Extract the [X, Y] coordinate from the center of the cell holding the provided text.  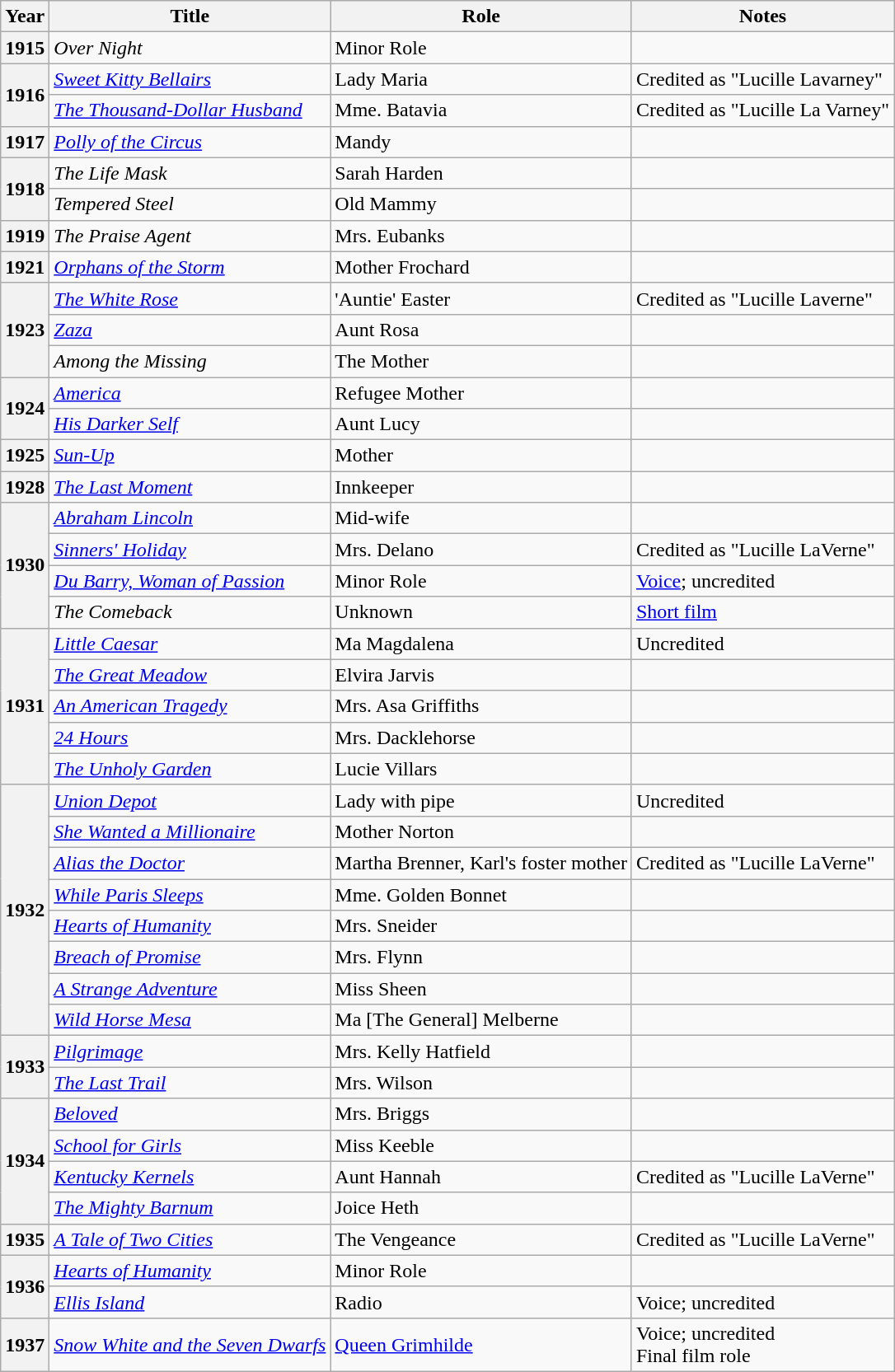
1934 [25, 1161]
Mandy [481, 142]
Among the Missing [190, 361]
Sarah Harden [481, 173]
Alias the Doctor [190, 863]
Mrs. Eubanks [481, 236]
1924 [25, 409]
Union Depot [190, 800]
Abraham Lincoln [190, 518]
Credited as "Lucille Lavarney" [762, 79]
Mother [481, 456]
Lady Maria [481, 79]
A Tale of Two Cities [190, 1239]
1925 [25, 456]
The Last Trail [190, 1083]
The Life Mask [190, 173]
'Auntie' Easter [481, 298]
Mother Frochard [481, 267]
Ma Magdalena [481, 644]
The White Rose [190, 298]
The Praise Agent [190, 236]
Short film [762, 612]
Mrs. Delano [481, 550]
Credited as "Lucille La Varney" [762, 110]
America [190, 393]
Little Caesar [190, 644]
Year [25, 16]
Ellis Island [190, 1302]
Miss Keeble [481, 1145]
His Darker Self [190, 424]
Wild Horse Mesa [190, 1020]
Elvira Jarvis [481, 675]
Unknown [481, 612]
The Vengeance [481, 1239]
The Thousand-Dollar Husband [190, 110]
Orphans of the Storm [190, 267]
1935 [25, 1239]
Miss Sheen [481, 989]
1919 [25, 236]
1931 [25, 706]
Aunt Hannah [481, 1177]
1921 [25, 267]
She Wanted a Millionaire [190, 831]
Mrs. Asa Griffiths [481, 706]
Aunt Lucy [481, 424]
1933 [25, 1067]
Mme. Batavia [481, 110]
School for Girls [190, 1145]
Polly of the Circus [190, 142]
Notes [762, 16]
Sweet Kitty Bellairs [190, 79]
Pilgrimage [190, 1051]
Sun-Up [190, 456]
1923 [25, 330]
Ma [The General] Melberne [481, 1020]
Lucie Villars [481, 769]
Refugee Mother [481, 393]
Mrs. Kelly Hatfield [481, 1051]
Tempered Steel [190, 204]
Snow White and the Seven Dwarfs [190, 1345]
Radio [481, 1302]
1917 [25, 142]
Credited as "Lucille Laverne" [762, 298]
The Mighty Barnum [190, 1208]
Mrs. Dacklehorse [481, 738]
Martha Brenner, Karl's foster mother [481, 863]
Queen Grimhilde [481, 1345]
Mrs. Wilson [481, 1083]
Du Barry, Woman of Passion [190, 581]
Kentucky Kernels [190, 1177]
An American Tragedy [190, 706]
24 Hours [190, 738]
Mrs. Briggs [481, 1114]
Mother Norton [481, 831]
Zaza [190, 330]
1937 [25, 1345]
Mrs. Sneider [481, 926]
Old Mammy [481, 204]
Mid-wife [481, 518]
While Paris Sleeps [190, 894]
Role [481, 16]
Lady with pipe [481, 800]
The Great Meadow [190, 675]
1915 [25, 48]
Sinners' Holiday [190, 550]
1936 [25, 1286]
A Strange Adventure [190, 989]
The Comeback [190, 612]
The Last Moment [190, 487]
Over Night [190, 48]
Voice; uncreditedFinal film role [762, 1345]
Joice Heth [481, 1208]
Mme. Golden Bonnet [481, 894]
Mrs. Flynn [481, 958]
1928 [25, 487]
1932 [25, 910]
The Unholy Garden [190, 769]
Beloved [190, 1114]
Innkeeper [481, 487]
The Mother [481, 361]
Breach of Promise [190, 958]
1930 [25, 565]
Title [190, 16]
Aunt Rosa [481, 330]
1916 [25, 95]
1918 [25, 189]
